Detect which cell encompasses the target text, then output its [x, y] center coordinate. 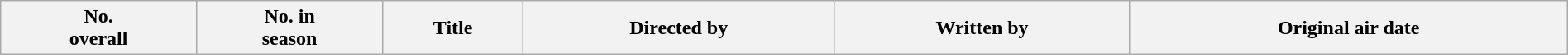
Directed by [678, 28]
No.overall [99, 28]
No. inseason [289, 28]
Original air date [1348, 28]
Title [453, 28]
Written by [982, 28]
